For the text-containing cell, return its midpoint in (x, y) coordinate format. 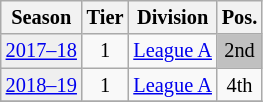
Pos. (240, 17)
Season (42, 17)
2nd (240, 51)
4th (240, 85)
Tier (106, 17)
Division (172, 17)
2017–18 (42, 51)
2018–19 (42, 85)
